Provide the (X, Y) coordinate of the cell's center where the given text is located.  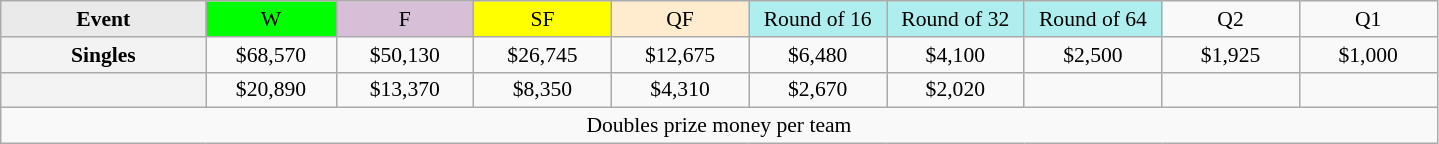
Round of 16 (818, 19)
$26,745 (543, 55)
Round of 32 (955, 19)
$20,890 (271, 90)
$1,000 (1368, 55)
$68,570 (271, 55)
$6,480 (818, 55)
Q1 (1368, 19)
$2,670 (818, 90)
F (405, 19)
$2,500 (1093, 55)
$2,020 (955, 90)
$1,925 (1231, 55)
W (271, 19)
$4,310 (680, 90)
Singles (104, 55)
SF (543, 19)
$8,350 (543, 90)
$4,100 (955, 55)
Event (104, 19)
Q2 (1231, 19)
QF (680, 19)
$13,370 (405, 90)
$12,675 (680, 55)
Round of 64 (1093, 19)
Doubles prize money per team (719, 126)
$50,130 (405, 55)
